Scan for the cell matching the given text and deliver its [X, Y] coordinate at center. 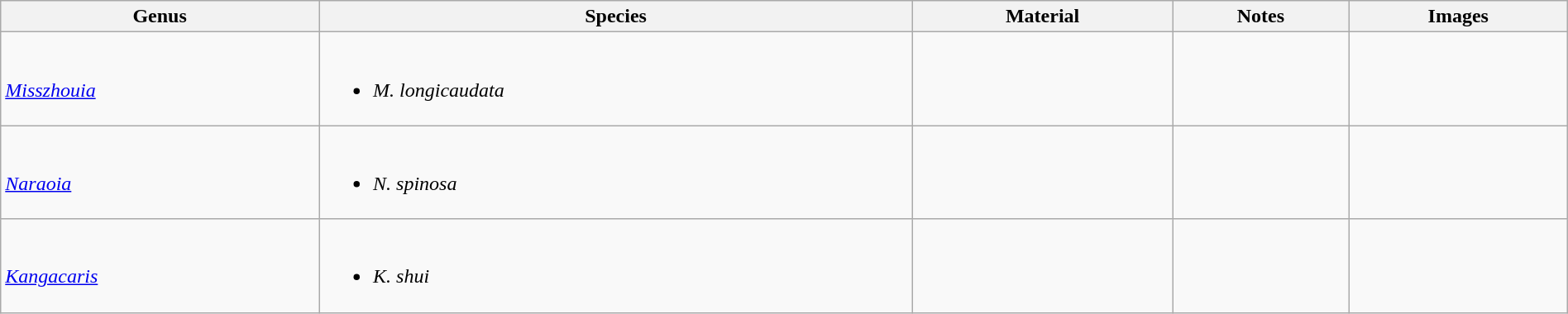
Kangacaris [160, 266]
Genus [160, 17]
Images [1458, 17]
M. longicaudata [616, 79]
Material [1043, 17]
K. shui [616, 266]
N. spinosa [616, 172]
Notes [1261, 17]
Misszhouia [160, 79]
Species [616, 17]
Naraoia [160, 172]
